Capture the cell that displays the provided text and extract its (X, Y) central coordinate. 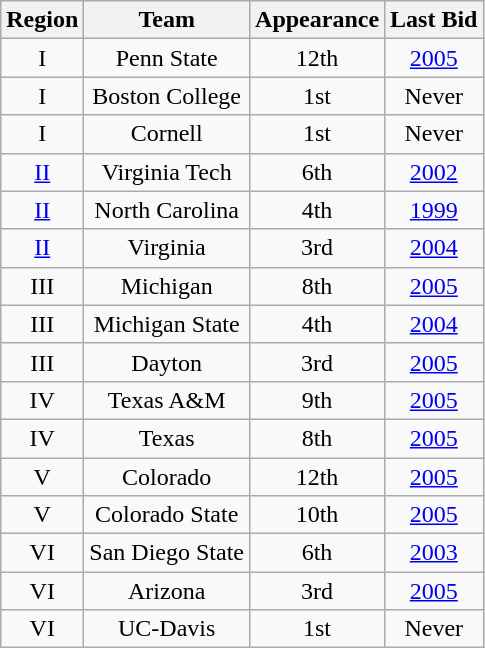
Team (167, 20)
Virginia (167, 248)
Appearance (318, 20)
UC-Davis (167, 629)
Penn State (167, 58)
Boston College (167, 96)
Texas (167, 438)
9th (318, 400)
Michigan State (167, 324)
10th (318, 515)
Arizona (167, 591)
Virginia Tech (167, 172)
Dayton (167, 362)
Colorado State (167, 515)
2003 (434, 553)
Michigan (167, 286)
Last Bid (434, 20)
Colorado (167, 477)
2002 (434, 172)
North Carolina (167, 210)
Texas A&M (167, 400)
Region (42, 20)
1999 (434, 210)
Cornell (167, 134)
San Diego State (167, 553)
